Return the (X, Y) coordinate for the center point of the cell that contains the specified text.  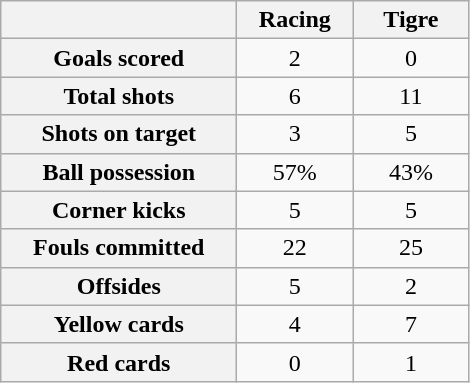
Ball possession (119, 172)
22 (295, 248)
Fouls committed (119, 248)
25 (411, 248)
Racing (295, 20)
43% (411, 172)
6 (295, 96)
1 (411, 362)
Total shots (119, 96)
Shots on target (119, 134)
7 (411, 324)
Corner kicks (119, 210)
Goals scored (119, 58)
Offsides (119, 286)
3 (295, 134)
Yellow cards (119, 324)
4 (295, 324)
57% (295, 172)
Tigre (411, 20)
Red cards (119, 362)
11 (411, 96)
